Determine the (X, Y) coordinate at the center of the cell enclosing the given text.  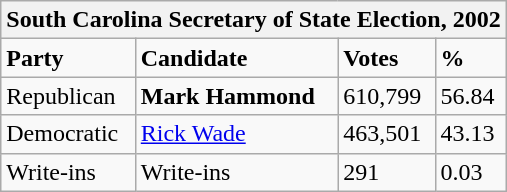
Mark Hammond (236, 96)
291 (386, 172)
43.13 (470, 134)
Party (68, 58)
0.03 (470, 172)
Candidate (236, 58)
Republican (68, 96)
Democratic (68, 134)
Votes (386, 58)
463,501 (386, 134)
Rick Wade (236, 134)
% (470, 58)
South Carolina Secretary of State Election, 2002 (254, 20)
610,799 (386, 96)
56.84 (470, 96)
